Return the (x, y) coordinate for the center point of the cell that contains the specified text.  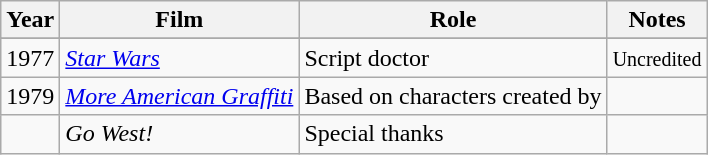
1977 (30, 58)
Role (453, 20)
More American Graffiti (180, 96)
Film (180, 20)
Special thanks (453, 134)
Year (30, 20)
1979 (30, 96)
Notes (657, 20)
Star Wars (180, 58)
Uncredited (657, 58)
Go West! (180, 134)
Script doctor (453, 58)
Based on characters created by (453, 96)
